Capture the cell that displays the provided text and extract its [X, Y] central coordinate. 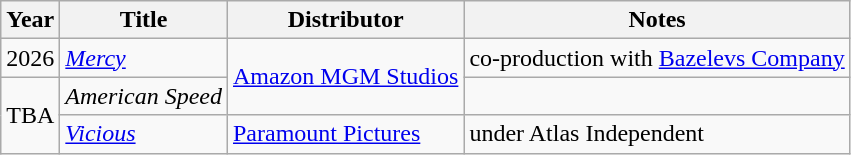
Distributor [345, 20]
Mercy [144, 58]
Paramount Pictures [345, 134]
Title [144, 20]
under Atlas Independent [657, 134]
TBA [30, 115]
American Speed [144, 96]
Vicious [144, 134]
Year [30, 20]
Notes [657, 20]
Amazon MGM Studios [345, 77]
co-production with Bazelevs Company [657, 58]
2026 [30, 58]
